Identify which cell holds the provided text, then report its (x, y) central coordinate. 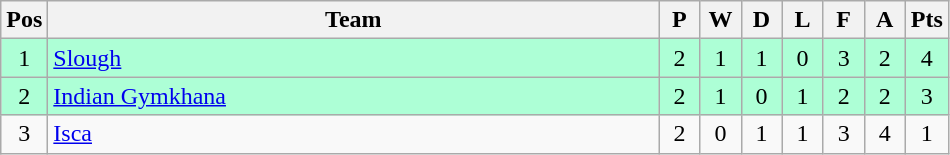
Team (354, 20)
D (762, 20)
L (802, 20)
Pts (926, 20)
Pos (24, 20)
A (884, 20)
Isca (354, 134)
F (844, 20)
Indian Gymkhana (354, 96)
P (680, 20)
W (720, 20)
Slough (354, 58)
